For the text-containing cell, return its midpoint in [x, y] coordinate format. 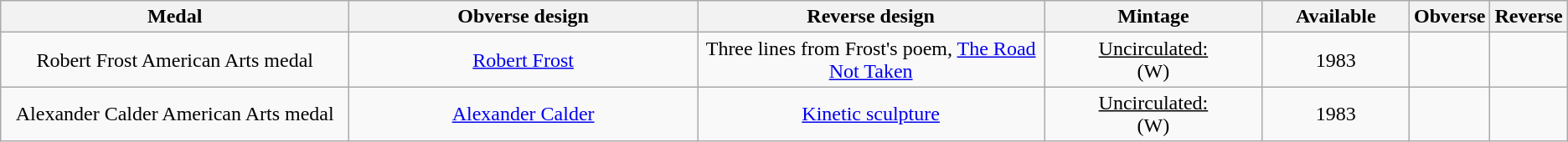
Available [1335, 17]
Alexander Calder American Arts medal [175, 114]
Alexander Calder [524, 114]
Obverse [1450, 17]
Kinetic sculpture [871, 114]
Three lines from Frost's poem, The Road Not Taken [871, 60]
Medal [175, 17]
Reverse [1529, 17]
Robert Frost American Arts medal [175, 60]
Robert Frost [524, 60]
Obverse design [524, 17]
Mintage [1153, 17]
Reverse design [871, 17]
